Pinpoint the cell where the given text exists, returning its (x, y) midpoint coordinate. 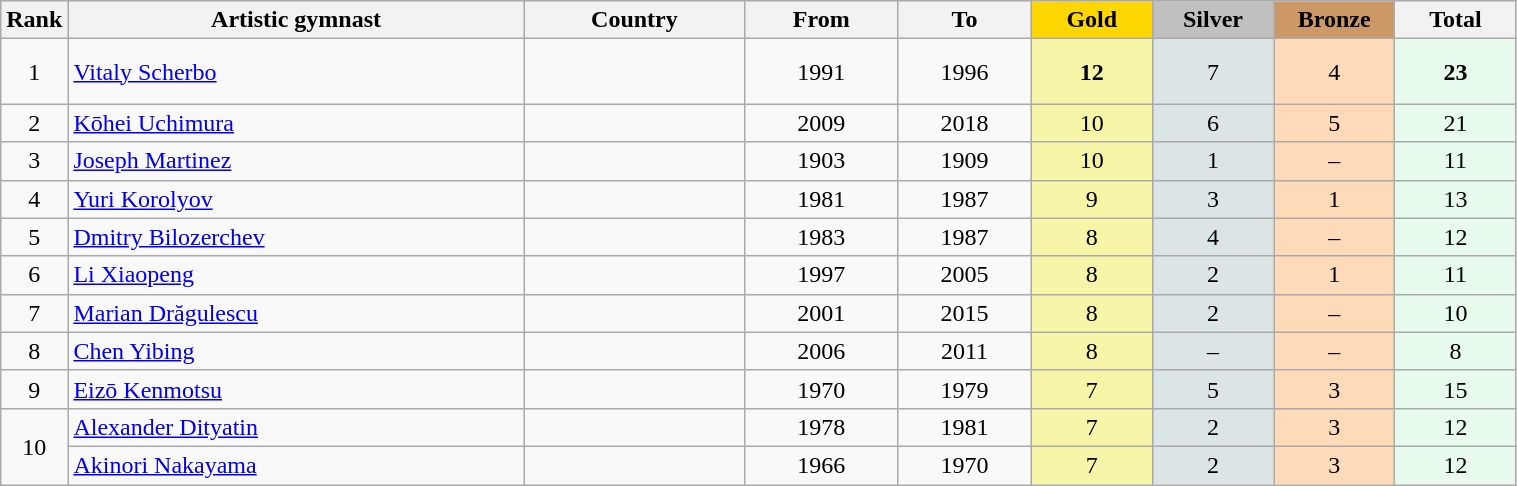
Total (1456, 20)
Silver (1212, 20)
2006 (822, 351)
1996 (964, 72)
1966 (822, 465)
2011 (964, 351)
To (964, 20)
Dmitry Bilozerchev (296, 237)
Country (634, 20)
1903 (822, 161)
Akinori Nakayama (296, 465)
Li Xiaopeng (296, 275)
1997 (822, 275)
13 (1456, 199)
Artistic gymnast (296, 20)
1991 (822, 72)
1983 (822, 237)
From (822, 20)
Yuri Korolyov (296, 199)
23 (1456, 72)
Bronze (1334, 20)
2018 (964, 123)
1978 (822, 427)
Rank (34, 20)
2005 (964, 275)
Marian Drăgulescu (296, 313)
15 (1456, 389)
Eizō Kenmotsu (296, 389)
Vitaly Scherbo (296, 72)
21 (1456, 123)
1979 (964, 389)
Joseph Martinez (296, 161)
Kōhei Uchimura (296, 123)
Chen Yibing (296, 351)
Gold (1092, 20)
2009 (822, 123)
2001 (822, 313)
2015 (964, 313)
Alexander Dityatin (296, 427)
1909 (964, 161)
